Capture the cell that displays the provided text and extract its [x, y] central coordinate. 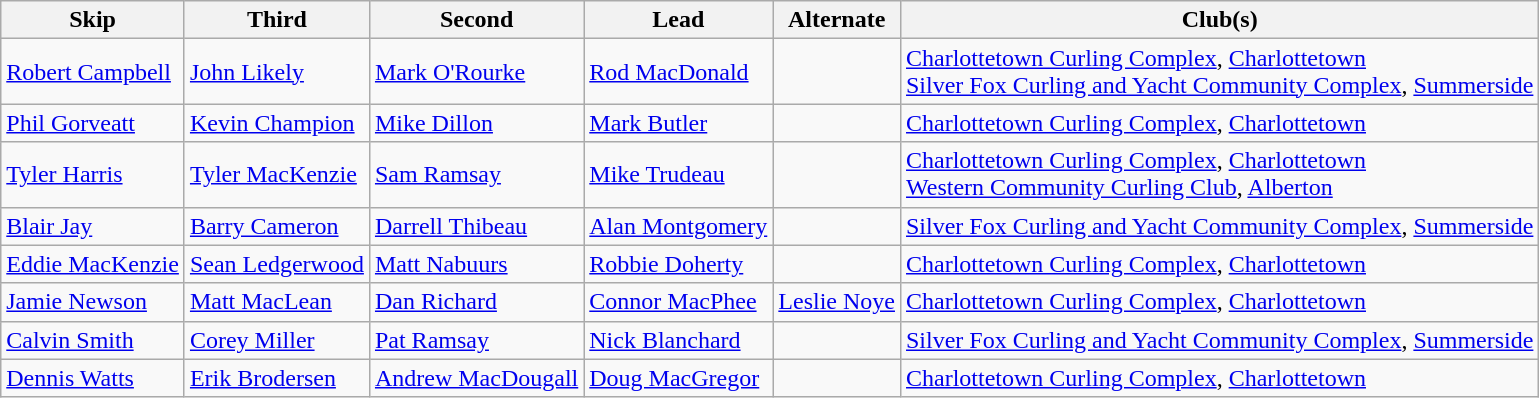
Second [476, 20]
Charlottetown Curling Complex, Charlottetown Western Community Curling Club, Alberton [1219, 174]
Robert Campbell [93, 72]
John Likely [276, 72]
Dan Richard [476, 302]
Barry Cameron [276, 226]
Nick Blanchard [678, 340]
Club(s) [1219, 20]
Eddie MacKenzie [93, 264]
Darrell Thibeau [476, 226]
Alternate [837, 20]
Leslie Noye [837, 302]
Andrew MacDougall [476, 378]
Sam Ramsay [476, 174]
Mark O'Rourke [476, 72]
Lead [678, 20]
Kevin Champion [276, 123]
Charlottetown Curling Complex, Charlottetown Silver Fox Curling and Yacht Community Complex, Summerside [1219, 72]
Sean Ledgerwood [276, 264]
Connor MacPhee [678, 302]
Mike Dillon [476, 123]
Jamie Newson [93, 302]
Third [276, 20]
Blair Jay [93, 226]
Phil Gorveatt [93, 123]
Tyler Harris [93, 174]
Mark Butler [678, 123]
Doug MacGregor [678, 378]
Skip [93, 20]
Tyler MacKenzie [276, 174]
Corey Miller [276, 340]
Rod MacDonald [678, 72]
Erik Brodersen [276, 378]
Matt MacLean [276, 302]
Calvin Smith [93, 340]
Robbie Doherty [678, 264]
Pat Ramsay [476, 340]
Alan Montgomery [678, 226]
Dennis Watts [93, 378]
Matt Nabuurs [476, 264]
Mike Trudeau [678, 174]
